Pinpoint the cell where the given text exists, returning its (x, y) midpoint coordinate. 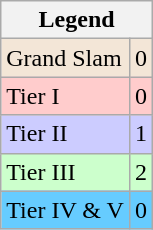
Tier I (66, 96)
Legend (77, 20)
1 (140, 134)
Grand Slam (66, 58)
Tier III (66, 172)
Tier II (66, 134)
Tier IV & V (66, 210)
2 (140, 172)
